Return the (x, y) coordinate for the center point of the cell that contains the specified text.  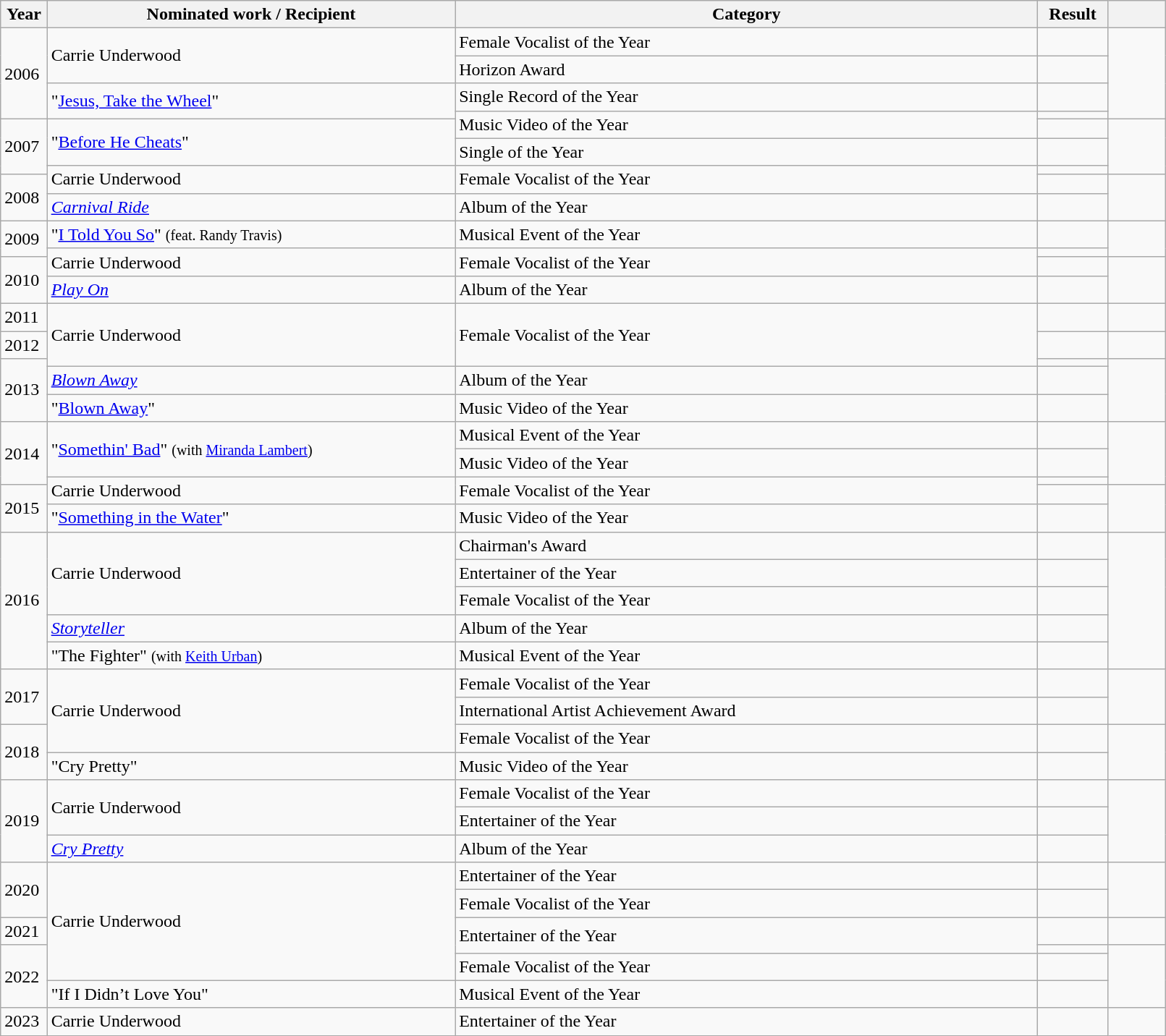
2015 (24, 508)
International Artist Achievement Award (747, 710)
Chairman's Award (747, 545)
2006 (24, 74)
2017 (24, 697)
"I Told You So" (feat. Randy Travis) (251, 234)
2011 (24, 317)
Cry Pretty (251, 849)
2023 (24, 1022)
Play On (251, 289)
2008 (24, 197)
"Before He Cheats" (251, 142)
Category (747, 14)
2016 (24, 600)
Single Record of the Year (747, 97)
Single of the Year (747, 152)
2014 (24, 453)
Blown Away (251, 381)
2013 (24, 391)
2010 (24, 279)
"Jesus, Take the Wheel" (251, 101)
Nominated work / Recipient (251, 14)
2009 (24, 239)
2020 (24, 890)
2007 (24, 146)
Result (1073, 14)
"Cry Pretty" (251, 766)
"Blown Away" (251, 408)
Storyteller (251, 628)
Carnival Ride (251, 207)
2021 (24, 931)
"Somethin' Bad" (with Miranda Lambert) (251, 449)
Year (24, 14)
"Something in the Water" (251, 518)
2019 (24, 821)
Horizon Award (747, 69)
"The Fighter" (with Keith Urban) (251, 655)
2012 (24, 345)
2018 (24, 752)
"If I Didn’t Love You" (251, 994)
2022 (24, 977)
